Extract the (x, y) coordinate from the center of the cell holding the provided text.  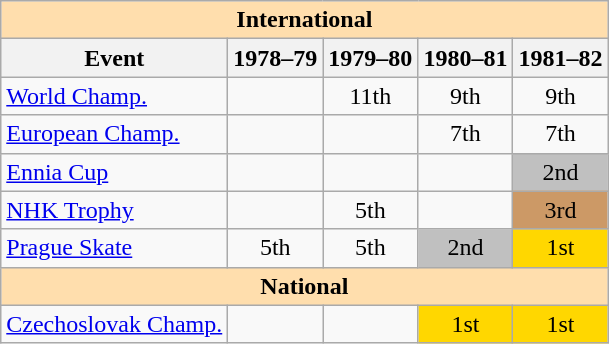
11th (370, 96)
Ennia Cup (114, 172)
1980–81 (466, 58)
Event (114, 58)
European Champ. (114, 134)
World Champ. (114, 96)
3rd (560, 210)
NHK Trophy (114, 210)
1981–82 (560, 58)
Czechoslovak Champ. (114, 324)
Prague Skate (114, 248)
National (304, 286)
International (304, 20)
1979–80 (370, 58)
1978–79 (276, 58)
